Scan for the cell matching the given text and deliver its [x, y] coordinate at center. 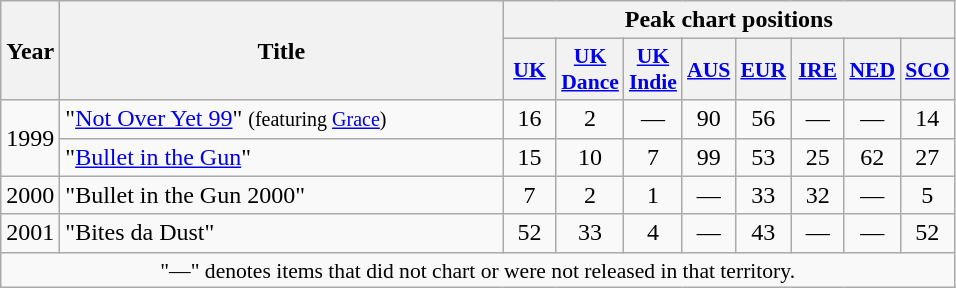
"Bites da Dust" [282, 233]
UKIndie [653, 70]
62 [872, 157]
99 [708, 157]
Year [30, 50]
53 [763, 157]
4 [653, 233]
15 [530, 157]
IRE [818, 70]
43 [763, 233]
25 [818, 157]
27 [928, 157]
"—" denotes items that did not chart or were not released in that territory. [478, 270]
10 [590, 157]
Peak chart positions [729, 20]
"Bullet in the Gun 2000" [282, 195]
2000 [30, 195]
1 [653, 195]
Title [282, 50]
NED [872, 70]
90 [708, 119]
EUR [763, 70]
"Not Over Yet 99" (featuring Grace) [282, 119]
14 [928, 119]
2001 [30, 233]
UK [530, 70]
5 [928, 195]
1999 [30, 138]
SCO [928, 70]
16 [530, 119]
"Bullet in the Gun" [282, 157]
56 [763, 119]
AUS [708, 70]
32 [818, 195]
UKDance [590, 70]
